Capture the cell that displays the provided text and extract its [X, Y] central coordinate. 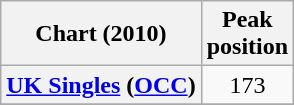
Chart (2010) [101, 34]
UK Singles (OCC) [101, 85]
Peakposition [247, 34]
173 [247, 85]
